Return [X, Y] of the center of cell containing provided text 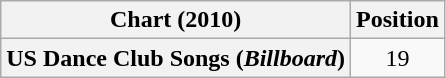
Position [398, 20]
Chart (2010) [176, 20]
US Dance Club Songs (Billboard) [176, 58]
19 [398, 58]
